Determine the [x, y] coordinate at the center of the cell enclosing the given text.  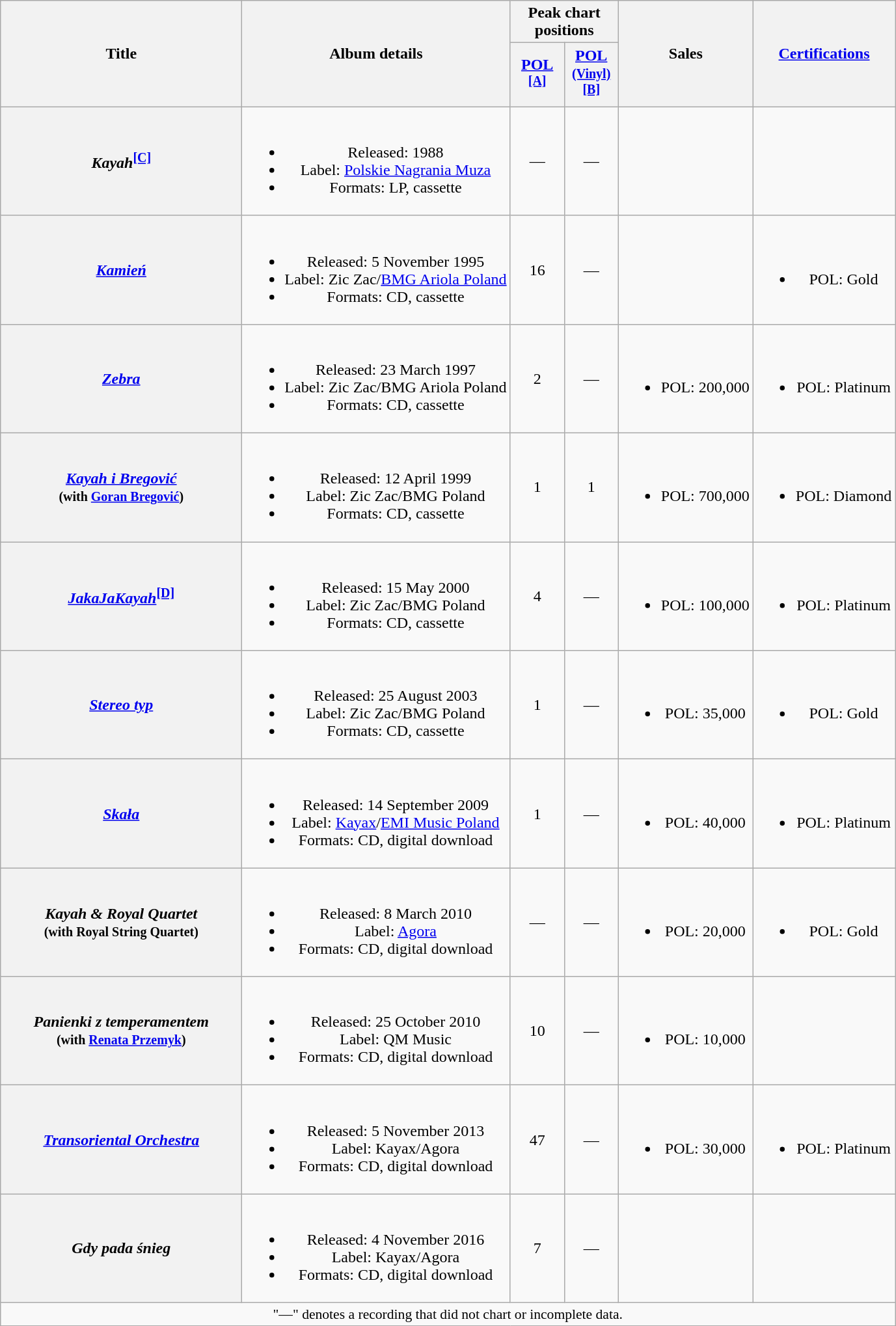
Kamień [121, 269]
POL(Vinyl)[B] [591, 75]
Gdy pada śnieg [121, 1248]
Kayah i Bregović(with Goran Bregović) [121, 488]
Kayah & Royal Quartet(with Royal String Quartet) [121, 923]
Stereo typ [121, 705]
Certifications [824, 54]
POL: 700,000 [686, 488]
"—" denotes a recording that did not chart or incomplete data. [448, 1314]
Released: 14 September 2009Label: Kayax/EMI Music PolandFormats: CD, digital download [376, 813]
Album details [376, 54]
POL: 30,000 [686, 1140]
Transoriental Orchestra [121, 1140]
Released: 5 November 2013Label: Kayax/AgoraFormats: CD, digital download [376, 1140]
Panienki z temperamentem(with Renata Przemyk) [121, 1031]
10 [537, 1031]
Released: 25 August 2003Label: Zic Zac/BMG PolandFormats: CD, cassette [376, 705]
POL: 100,000 [686, 596]
POL[A] [537, 75]
Released: 15 May 2000Label: Zic Zac/BMG PolandFormats: CD, cassette [376, 596]
Kayah[C] [121, 161]
Skała [121, 813]
POL: 35,000 [686, 705]
Released: 5 November 1995Label: Zic Zac/BMG Ariola PolandFormats: CD, cassette [376, 269]
Released: 12 April 1999Label: Zic Zac/BMG PolandFormats: CD, cassette [376, 488]
JakaJaKayah[D] [121, 596]
7 [537, 1248]
Released: 4 November 2016Label: Kayax/AgoraFormats: CD, digital download [376, 1248]
POL: 40,000 [686, 813]
Released: 23 March 1997Label: Zic Zac/BMG Ariola PolandFormats: CD, cassette [376, 379]
Released: 1988Label: Polskie Nagrania MuzaFormats: LP, cassette [376, 161]
POL: Diamond [824, 488]
POL: 20,000 [686, 923]
Released: 8 March 2010Label: AgoraFormats: CD, digital download [376, 923]
Title [121, 54]
16 [537, 269]
4 [537, 596]
Peak chart positions [564, 22]
2 [537, 379]
POL: 10,000 [686, 1031]
Sales [686, 54]
Released: 25 October 2010Label: QM MusicFormats: CD, digital download [376, 1031]
POL: 200,000 [686, 379]
47 [537, 1140]
Zebra [121, 379]
